Output the (X, Y) coordinate of the center of the cell containing the given text.  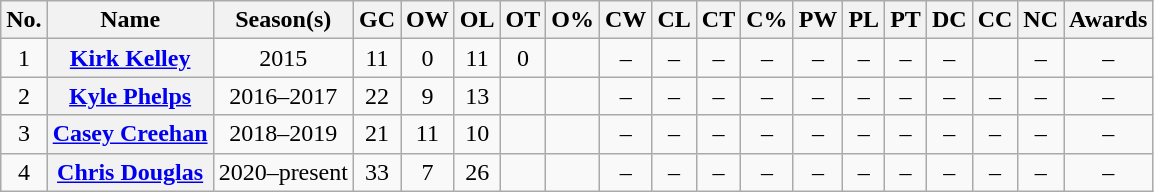
13 (477, 96)
C% (767, 20)
2016–2017 (283, 96)
2 (24, 96)
PW (818, 20)
PL (864, 20)
CT (718, 20)
Name (130, 20)
PT (906, 20)
2020–present (283, 172)
OT (523, 20)
33 (376, 172)
O% (573, 20)
No. (24, 20)
Casey Creehan (130, 134)
Kirk Kelley (130, 58)
10 (477, 134)
26 (477, 172)
7 (428, 172)
NC (1041, 20)
OL (477, 20)
3 (24, 134)
1 (24, 58)
OW (428, 20)
Awards (1108, 20)
4 (24, 172)
GC (376, 20)
CW (626, 20)
2018–2019 (283, 134)
Chris Douglas (130, 172)
22 (376, 96)
CC (995, 20)
2015 (283, 58)
21 (376, 134)
Season(s) (283, 20)
Kyle Phelps (130, 96)
DC (949, 20)
CL (674, 20)
9 (428, 96)
